Identify which cell holds the provided text, then report its (x, y) central coordinate. 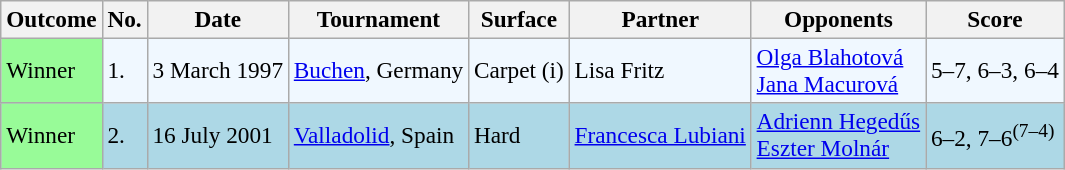
Francesca Lubiani (660, 136)
1. (124, 70)
6–2, 7–6(7–4) (996, 136)
Surface (520, 19)
5–7, 6–3, 6–4 (996, 70)
Score (996, 19)
Partner (660, 19)
Adrienn Hegedűs Eszter Molnár (838, 136)
Carpet (i) (520, 70)
Hard (520, 136)
Tournament (378, 19)
Olga Blahotová Jana Macurová (838, 70)
Buchen, Germany (378, 70)
2. (124, 136)
Lisa Fritz (660, 70)
Date (218, 19)
Opponents (838, 19)
No. (124, 19)
Valladolid, Spain (378, 136)
16 July 2001 (218, 136)
Outcome (52, 19)
3 March 1997 (218, 70)
